Output the [x, y] coordinate of the center of the cell containing the given text.  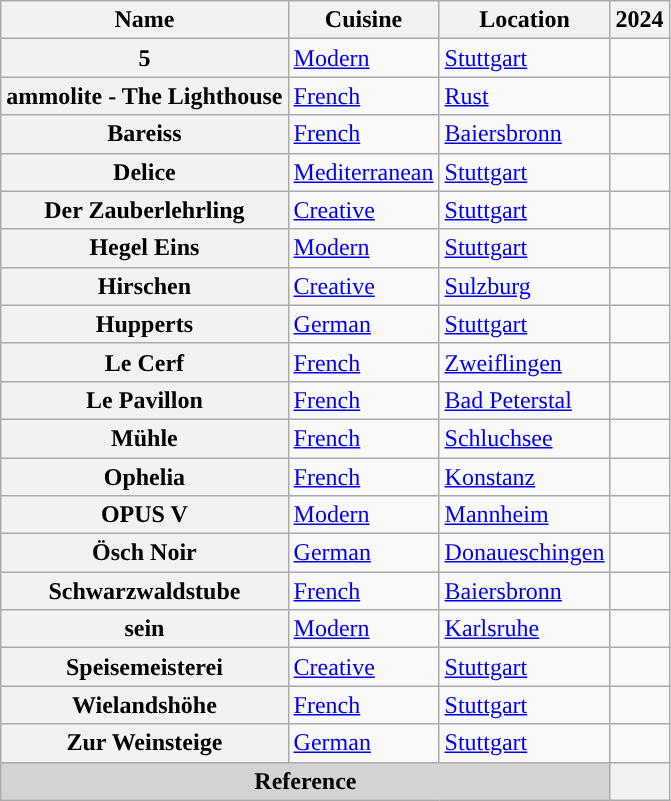
Name [144, 20]
Hupperts [144, 324]
Delice [144, 172]
sein [144, 629]
Ophelia [144, 477]
Location [524, 20]
Sulzburg [524, 286]
Mannheim [524, 515]
Mühle [144, 438]
Zweiflingen [524, 362]
Konstanz [524, 477]
Der Zauberlehrling [144, 210]
Hegel Eins [144, 248]
Cuisine [364, 20]
Bareiss [144, 134]
Zur Weinsteige [144, 743]
2024 [640, 20]
Wielandshöhe [144, 705]
Schwarzwaldstube [144, 591]
Hirschen [144, 286]
ammolite - The Lighthouse [144, 96]
Donaueschingen [524, 553]
Ösch Noir [144, 553]
Reference [306, 781]
Rust [524, 96]
OPUS V [144, 515]
Schluchsee [524, 438]
Speisemeisterei [144, 667]
5 [144, 58]
Karlsruhe [524, 629]
Le Cerf [144, 362]
Mediterranean [364, 172]
Bad Peterstal [524, 400]
Le Pavillon [144, 400]
